From the cell containing the given text, extract its center point as (x, y) coordinate. 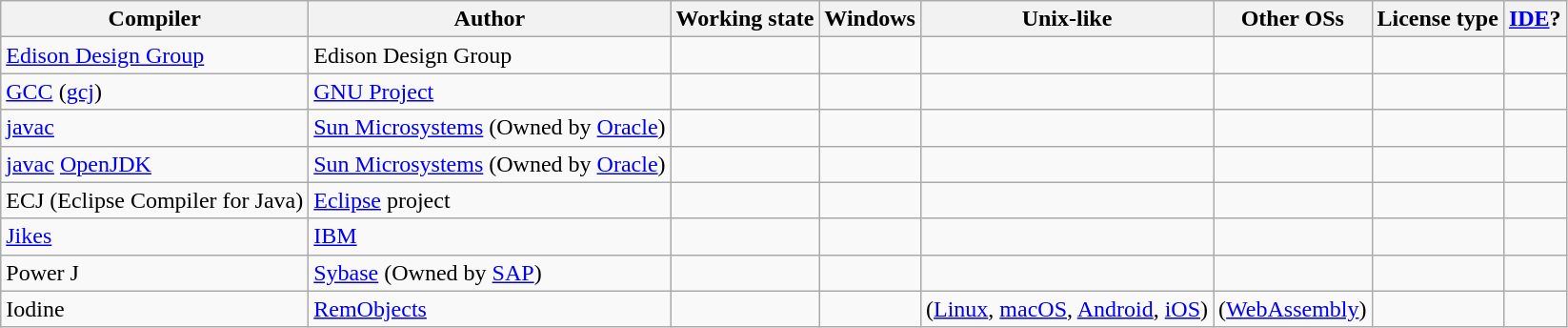
(WebAssembly) (1293, 309)
Eclipse project (490, 200)
License type (1437, 19)
ECJ (Eclipse Compiler for Java) (154, 200)
RemObjects (490, 309)
Other OSs (1293, 19)
Compiler (154, 19)
Iodine (154, 309)
javac (154, 128)
Power J (154, 273)
IDE? (1535, 19)
(Linux, macOS, Android, iOS) (1067, 309)
Jikes (154, 236)
GNU Project (490, 92)
Author (490, 19)
GCC (gcj) (154, 92)
Unix-like (1067, 19)
IBM (490, 236)
Working state (745, 19)
Sybase (Owned by SAP) (490, 273)
javac OpenJDK (154, 164)
Windows (871, 19)
